Identify which cell holds the provided text, then report its [X, Y] central coordinate. 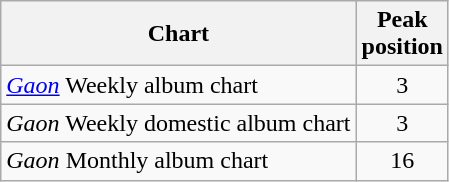
16 [402, 161]
Gaon Weekly album chart [178, 85]
Gaon Monthly album chart [178, 161]
Gaon Weekly domestic album chart [178, 123]
Chart [178, 34]
Peakposition [402, 34]
